Identify which cell holds the provided text, then report its [X, Y] central coordinate. 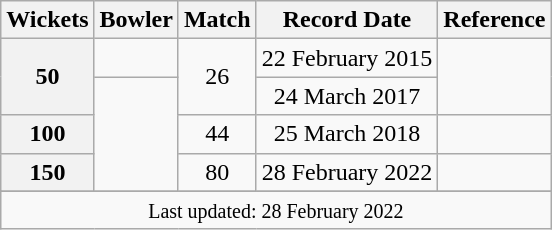
22 February 2015 [347, 58]
80 [217, 172]
Last updated: 28 February 2022 [276, 210]
50 [48, 77]
26 [217, 77]
Wickets [48, 20]
44 [217, 134]
Bowler [136, 20]
24 March 2017 [347, 96]
150 [48, 172]
Match [217, 20]
100 [48, 134]
28 February 2022 [347, 172]
Record Date [347, 20]
25 March 2018 [347, 134]
Reference [494, 20]
